Scan for the cell matching the given text and deliver its [x, y] coordinate at center. 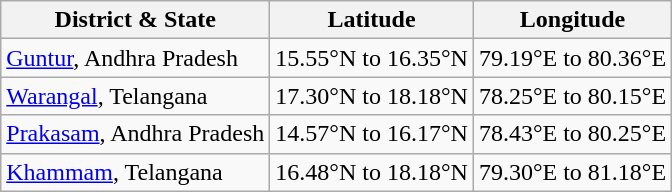
Latitude [372, 20]
14.57°N to 16.17°N [372, 134]
17.30°N to 18.18°N [372, 96]
Prakasam, Andhra Pradesh [136, 134]
Longitude [572, 20]
Khammam, Telangana [136, 172]
79.30°E to 81.18°E [572, 172]
15.55°N to 16.35°N [372, 58]
78.43°E to 80.25°E [572, 134]
78.25°E to 80.15°E [572, 96]
Guntur, Andhra Pradesh [136, 58]
79.19°E to 80.36°E [572, 58]
Warangal, Telangana [136, 96]
16.48°N to 18.18°N [372, 172]
District & State [136, 20]
